Provide the (x, y) coordinate of the cell's center where the given text is located.  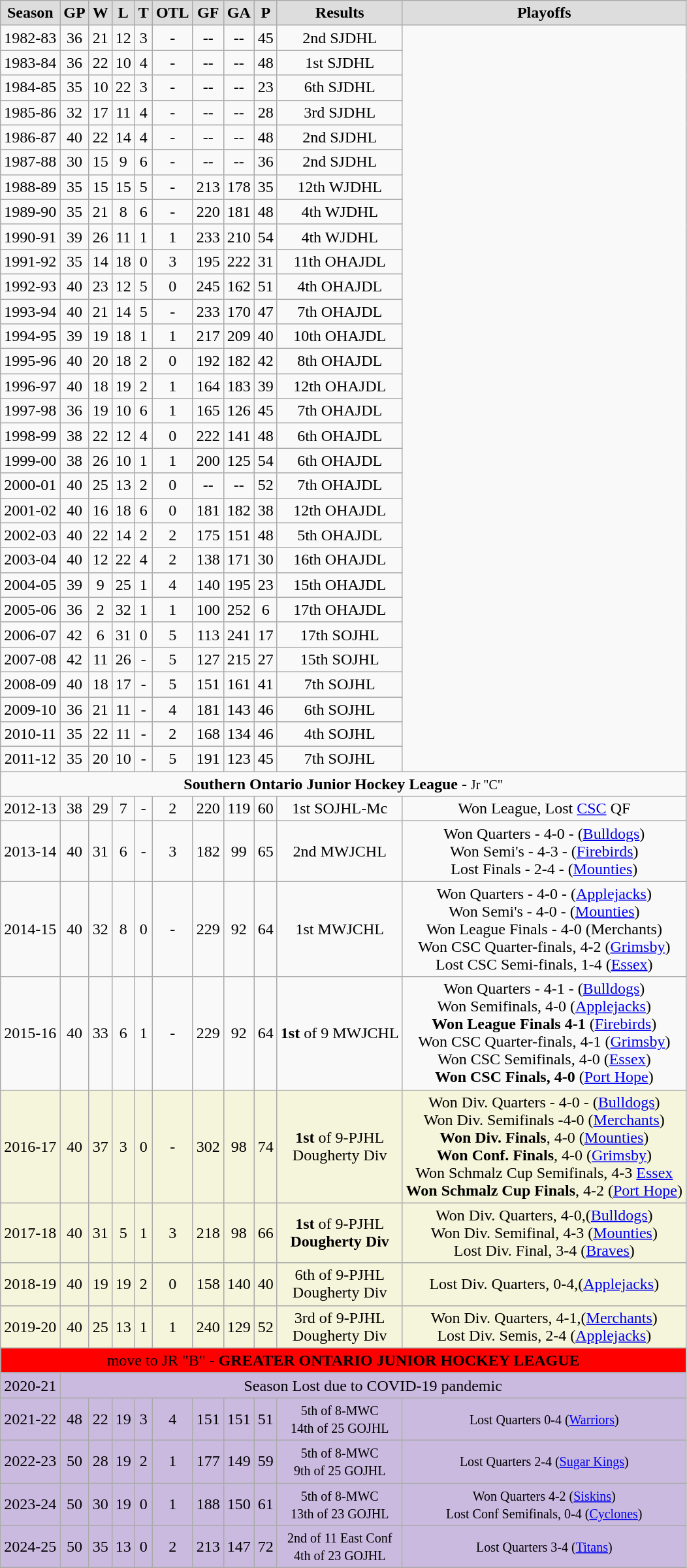
2014-15 (30, 929)
138 (208, 560)
37 (101, 1146)
5th OHAJDL (340, 535)
3rd of 9-PJHLDougherty Div (340, 1326)
134 (239, 734)
177 (208, 1461)
Playoffs (544, 13)
1997-98 (30, 411)
1985-86 (30, 112)
Southern Ontario Junior Hockey League - Jr "C" (343, 784)
61 (265, 1504)
66 (265, 1233)
T (144, 13)
GP (74, 13)
125 (239, 461)
move to JR "B" - GREATER ONTARIO JUNIOR HOCKEY LEAGUE (343, 1360)
4th SOJHL (340, 734)
126 (239, 411)
Results (340, 13)
L (123, 13)
1999-00 (30, 461)
2nd of 11 East Conf4th of 23 GOJHL (340, 1547)
15th SOJHL (340, 659)
16 (101, 510)
17th OHAJDL (340, 610)
5th of 8-MWC14th of 25 GOJHL (340, 1419)
2001-02 (30, 510)
1990-91 (30, 237)
2016-17 (30, 1146)
2008-09 (30, 684)
6th of 9-PJHLDougherty Div (340, 1284)
4th OHAJDL (340, 286)
10th OHAJDL (340, 336)
Won Quarters 4-2 (Siskins)Lost Conf Semifinals, 0-4 (Cyclones) (544, 1504)
170 (239, 312)
1989-90 (30, 212)
2022-23 (30, 1461)
2012-13 (30, 809)
2018-19 (30, 1284)
200 (208, 461)
2002-03 (30, 535)
6th SOJHL (340, 709)
1st SOJHL-Mc (340, 809)
127 (208, 659)
168 (208, 734)
1995-96 (30, 361)
2019-20 (30, 1326)
GA (239, 13)
99 (239, 851)
17th SOJHL (340, 634)
149 (239, 1461)
33 (101, 1034)
7 (123, 809)
59 (265, 1461)
141 (239, 436)
60 (265, 809)
1998-99 (30, 436)
OTL (172, 13)
3rd SJDHL (340, 112)
2000-01 (30, 485)
2023-24 (30, 1504)
175 (208, 535)
16th OHAJDL (340, 560)
Lost Quarters 3-4 (Titans) (544, 1547)
6th SJDHL (340, 88)
2020-21 (30, 1385)
2015-16 (30, 1034)
P (265, 13)
12th WJDHL (340, 187)
215 (239, 659)
2017-18 (30, 1233)
Won League, Lost CSC QF (544, 809)
209 (239, 336)
Lost Div. Quarters, 0-4,(Applejacks) (544, 1284)
27 (265, 659)
178 (239, 187)
1988-89 (30, 187)
252 (239, 610)
Won Div. Quarters, 4-0,(Bulldogs)Won Div. Semifinal, 4-3 (Mounties)Lost Div. Final, 3-4 (Braves) (544, 1233)
2007-08 (30, 659)
188 (208, 1504)
1991-92 (30, 261)
245 (208, 286)
150 (239, 1504)
217 (208, 336)
147 (239, 1547)
164 (208, 386)
8th OHAJDL (340, 361)
119 (239, 809)
123 (239, 759)
Lost Quarters 2-4 (Sugar Kings) (544, 1461)
2024-25 (30, 1547)
GF (208, 13)
113 (208, 634)
171 (239, 560)
1986-87 (30, 137)
100 (208, 610)
2nd MWJCHL (340, 851)
5th of 8-MWC13th of 23 GOJHL (340, 1504)
162 (239, 286)
74 (265, 1146)
143 (239, 709)
2021-22 (30, 1419)
15th OHAJDL (340, 585)
1987-88 (30, 162)
241 (239, 634)
161 (239, 684)
210 (239, 237)
2009-10 (30, 709)
1994-95 (30, 336)
2013-14 (30, 851)
191 (208, 759)
2011-12 (30, 759)
72 (265, 1547)
240 (208, 1326)
1st SJDHL (340, 63)
2006-07 (30, 634)
Season Lost due to COVID-19 pandemic (374, 1385)
158 (208, 1284)
Lost Quarters 0-4 (Warriors) (544, 1419)
1st of 9 MWJCHL (340, 1034)
183 (239, 386)
Season (30, 13)
1st MWJCHL (340, 929)
29 (101, 809)
2004-05 (30, 585)
Won Div. Quarters, 4-1,(Merchants)Lost Div. Semis, 2-4 (Applejacks) (544, 1326)
1996-97 (30, 386)
41 (265, 684)
1982-83 (30, 38)
2005-06 (30, 610)
65 (265, 851)
1993-94 (30, 312)
1983-84 (30, 63)
47 (265, 312)
2010-11 (30, 734)
129 (239, 1326)
W (101, 13)
Won Quarters - 4-0 - (Bulldogs)Won Semi's - 4-3 - (Firebirds)Lost Finals - 2-4 - (Mounties) (544, 851)
11th OHAJDL (340, 261)
165 (208, 411)
302 (208, 1146)
5th of 8-MWC9th of 25 GOJHL (340, 1461)
218 (208, 1233)
192 (208, 361)
2003-04 (30, 560)
1992-93 (30, 286)
1984-85 (30, 88)
